Find where the given text appears and provide that cell's center as (x, y) coordinate. 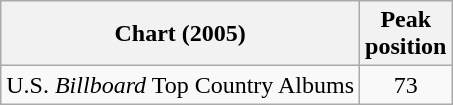
Chart (2005) (180, 34)
73 (406, 85)
Peakposition (406, 34)
U.S. Billboard Top Country Albums (180, 85)
